From the cell containing the given text, extract its center point as [X, Y] coordinate. 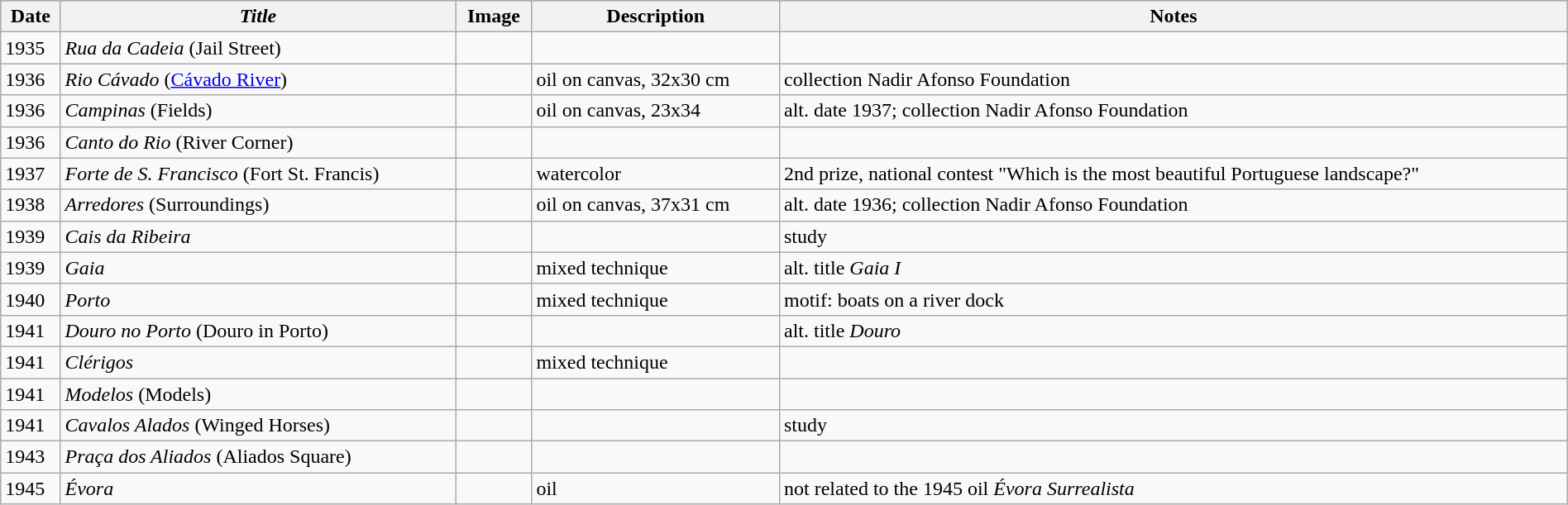
1943 [31, 457]
Douro no Porto (Douro in Porto) [258, 331]
alt. date 1937; collection Nadir Afonso Foundation [1173, 111]
Image [494, 17]
Porto [258, 299]
1938 [31, 205]
Gaia [258, 268]
Rua da Cadeia (Jail Street) [258, 48]
oil [656, 488]
Arredores (Surroundings) [258, 205]
1945 [31, 488]
oil on canvas, 32x30 cm [656, 79]
Clérigos [258, 362]
2nd prize, national contest "Which is the most beautiful Portuguese landscape?" [1173, 174]
not related to the 1945 oil Évora Surrealista [1173, 488]
watercolor [656, 174]
motif: boats on a river dock [1173, 299]
1940 [31, 299]
alt. title Douro [1173, 331]
Notes [1173, 17]
Forte de S. Francisco (Fort St. Francis) [258, 174]
1935 [31, 48]
Date [31, 17]
Canto do Rio (River Corner) [258, 142]
oil on canvas, 23x34 [656, 111]
oil on canvas, 37x31 cm [656, 205]
Évora [258, 488]
Title [258, 17]
Cais da Ribeira [258, 236]
Campinas (Fields) [258, 111]
alt. date 1936; collection Nadir Afonso Foundation [1173, 205]
Rio Cávado (Cávado River) [258, 79]
Modelos (Models) [258, 394]
1937 [31, 174]
collection Nadir Afonso Foundation [1173, 79]
Cavalos Alados (Winged Horses) [258, 426]
Description [656, 17]
alt. title Gaia I [1173, 268]
Praça dos Aliados (Aliados Square) [258, 457]
